Detect which cell encompasses the target text, then output its (X, Y) center coordinate. 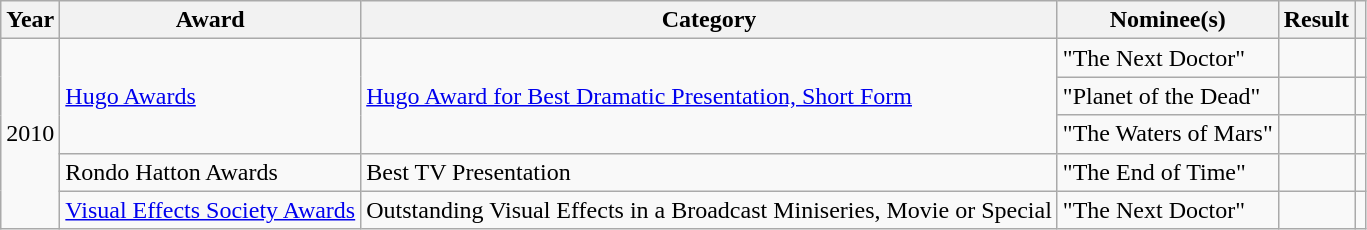
Visual Effects Society Awards (210, 210)
Category (710, 20)
Nominee(s) (1168, 20)
"The End of Time" (1168, 172)
Result (1316, 20)
Hugo Award for Best Dramatic Presentation, Short Form (710, 96)
2010 (30, 134)
Award (210, 20)
"The Waters of Mars" (1168, 134)
Hugo Awards (210, 96)
Rondo Hatton Awards (210, 172)
"Planet of the Dead" (1168, 96)
Year (30, 20)
Best TV Presentation (710, 172)
Outstanding Visual Effects in a Broadcast Miniseries, Movie or Special (710, 210)
